Return the (x, y) coordinate for the center point of the cell that contains the specified text.  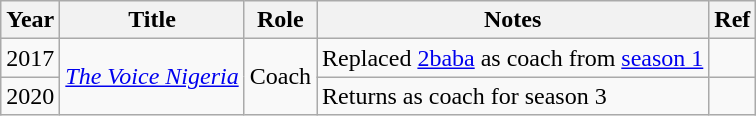
Title (152, 20)
Year (30, 20)
Replaced 2baba as coach from season 1 (513, 58)
2017 (30, 58)
The Voice Nigeria (152, 77)
Notes (513, 20)
2020 (30, 96)
Coach (280, 77)
Ref (732, 20)
Returns as coach for season 3 (513, 96)
Role (280, 20)
